Detect which cell encompasses the target text, then output its [X, Y] center coordinate. 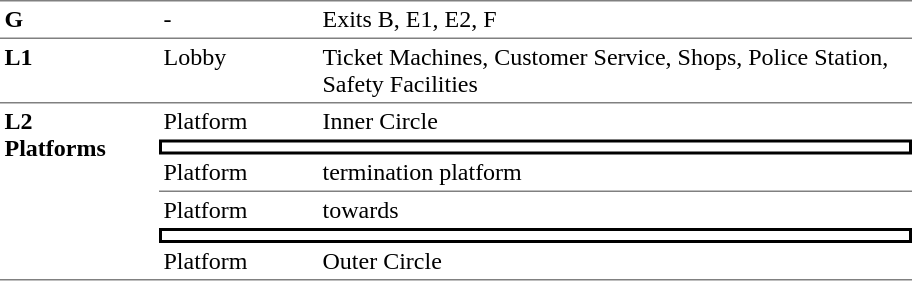
Ticket Machines, Customer Service, Shops, Police Station, Safety Facilities [615, 71]
Inner Circle [615, 122]
Exits B, E1, E2, F [615, 19]
termination platform [615, 173]
G [80, 19]
- [238, 19]
L1 [80, 71]
towards [615, 210]
Outer Circle [615, 262]
L2Platforms [80, 148]
Lobby [238, 71]
